Capture the cell that displays the provided text and extract its (X, Y) central coordinate. 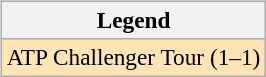
ATP Challenger Tour (1–1) (133, 57)
Legend (133, 20)
